Return the (X, Y) coordinate for the center point of the cell that contains the specified text.  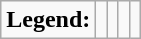
Legend: (48, 20)
